Detect which cell encompasses the target text, then output its (X, Y) center coordinate. 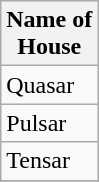
Pulsar (50, 123)
Tensar (50, 161)
Quasar (50, 85)
Name of House (50, 34)
